Return the (X, Y) coordinate for the center point of the cell that contains the specified text.  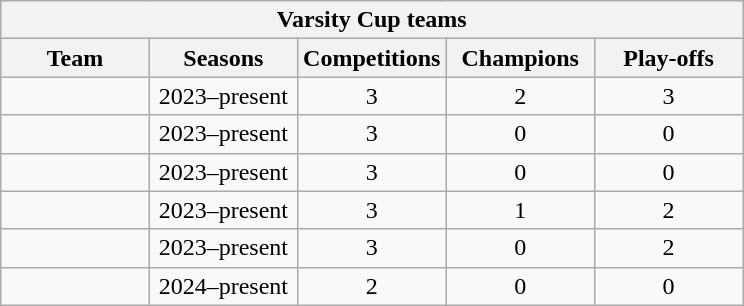
Varsity Cup teams (372, 20)
2024–present (223, 286)
Play-offs (668, 58)
Champions (520, 58)
Seasons (223, 58)
Competitions (372, 58)
1 (520, 210)
Team (75, 58)
